Output the [X, Y] coordinate of the center of the cell containing the given text.  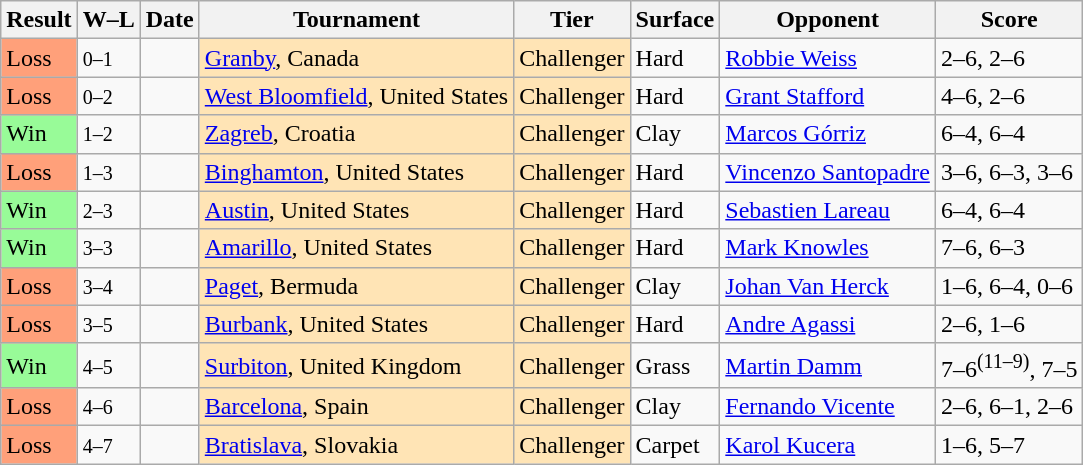
Amarillo, United States [356, 248]
Barcelona, Spain [356, 407]
Grant Stafford [828, 96]
4–7 [108, 445]
1–6, 5–7 [1009, 445]
3–6, 6–3, 3–6 [1009, 172]
Sebastien Lareau [828, 210]
2–6, 6–1, 2–6 [1009, 407]
4–5 [108, 366]
Burbank, United States [356, 324]
Andre Agassi [828, 324]
3–3 [108, 248]
Fernando Vicente [828, 407]
1–2 [108, 134]
Surface [675, 20]
Marcos Górriz [828, 134]
Paget, Bermuda [356, 286]
Date [170, 20]
Opponent [828, 20]
0–1 [108, 58]
2–6, 1–6 [1009, 324]
Tier [572, 20]
2–3 [108, 210]
Granby, Canada [356, 58]
Zagreb, Croatia [356, 134]
West Bloomfield, United States [356, 96]
3–4 [108, 286]
Vincenzo Santopadre [828, 172]
Mark Knowles [828, 248]
1–3 [108, 172]
Tournament [356, 20]
Binghamton, United States [356, 172]
3–5 [108, 324]
Carpet [675, 445]
Austin, United States [356, 210]
Result [39, 20]
Grass [675, 366]
Bratislava, Slovakia [356, 445]
4–6 [108, 407]
Robbie Weiss [828, 58]
Surbiton, United Kingdom [356, 366]
Johan Van Herck [828, 286]
1–6, 6–4, 0–6 [1009, 286]
0–2 [108, 96]
Martin Damm [828, 366]
7–6, 6–3 [1009, 248]
7–6(11–9), 7–5 [1009, 366]
2–6, 2–6 [1009, 58]
Karol Kucera [828, 445]
4–6, 2–6 [1009, 96]
W–L [108, 20]
Score [1009, 20]
